Capture the cell that displays the provided text and extract its [X, Y] central coordinate. 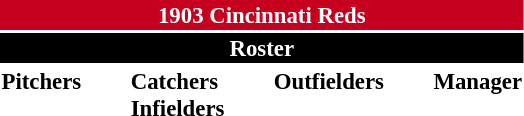
Roster [262, 48]
1903 Cincinnati Reds [262, 15]
